Extract the [x, y] coordinate from the center of the cell holding the provided text.  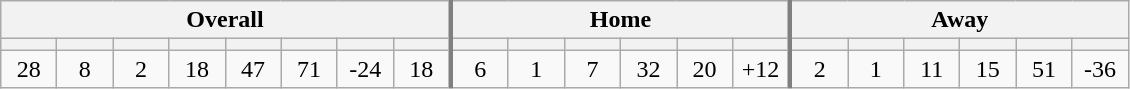
20 [704, 69]
7 [592, 69]
8 [85, 69]
Overall [226, 20]
Away [959, 20]
11 [932, 69]
6 [480, 69]
32 [648, 69]
47 [253, 69]
51 [1044, 69]
-24 [365, 69]
15 [988, 69]
28 [29, 69]
-36 [1100, 69]
71 [309, 69]
Home [620, 20]
+12 [762, 69]
